For the text-containing cell, return its midpoint in (X, Y) coordinate format. 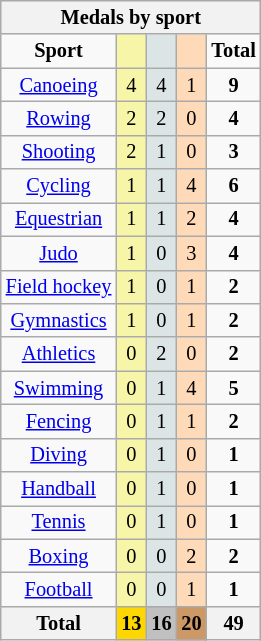
13 (131, 623)
Swimming (59, 388)
Shooting (59, 152)
Medals by sport (131, 17)
16 (161, 623)
Athletics (59, 354)
Boxing (59, 556)
Handball (59, 489)
Rowing (59, 118)
49 (233, 623)
Field hockey (59, 287)
Canoeing (59, 85)
9 (233, 85)
5 (233, 388)
Equestrian (59, 219)
6 (233, 186)
Sport (59, 51)
Tennis (59, 522)
Cycling (59, 186)
Football (59, 589)
Gymnastics (59, 320)
Fencing (59, 421)
20 (191, 623)
Diving (59, 455)
Judo (59, 253)
